Identify which cell holds the provided text, then report its (X, Y) central coordinate. 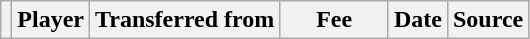
Player (51, 20)
Source (488, 20)
Date (418, 20)
Transferred from (185, 20)
Fee (334, 20)
